Capture the cell that displays the provided text and extract its (x, y) central coordinate. 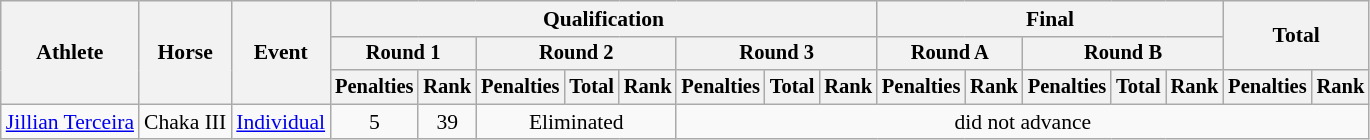
Round 2 (576, 54)
Chaka III (185, 122)
5 (374, 122)
Jillian Terceira (70, 122)
Round 3 (776, 54)
Eliminated (576, 122)
Qualification (604, 19)
did not advance (1022, 122)
Round B (1123, 54)
Individual (280, 122)
Athlete (70, 52)
Horse (185, 52)
Round 1 (403, 54)
39 (447, 122)
Event (280, 52)
Final (1050, 19)
Round A (950, 54)
